Return [x, y] of the center of cell containing provided text 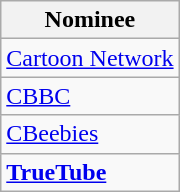
CBeebies [90, 134]
Nominee [90, 20]
Cartoon Network [90, 58]
TrueTube [90, 172]
CBBC [90, 96]
